Scan for the cell matching the given text and deliver its (x, y) coordinate at center. 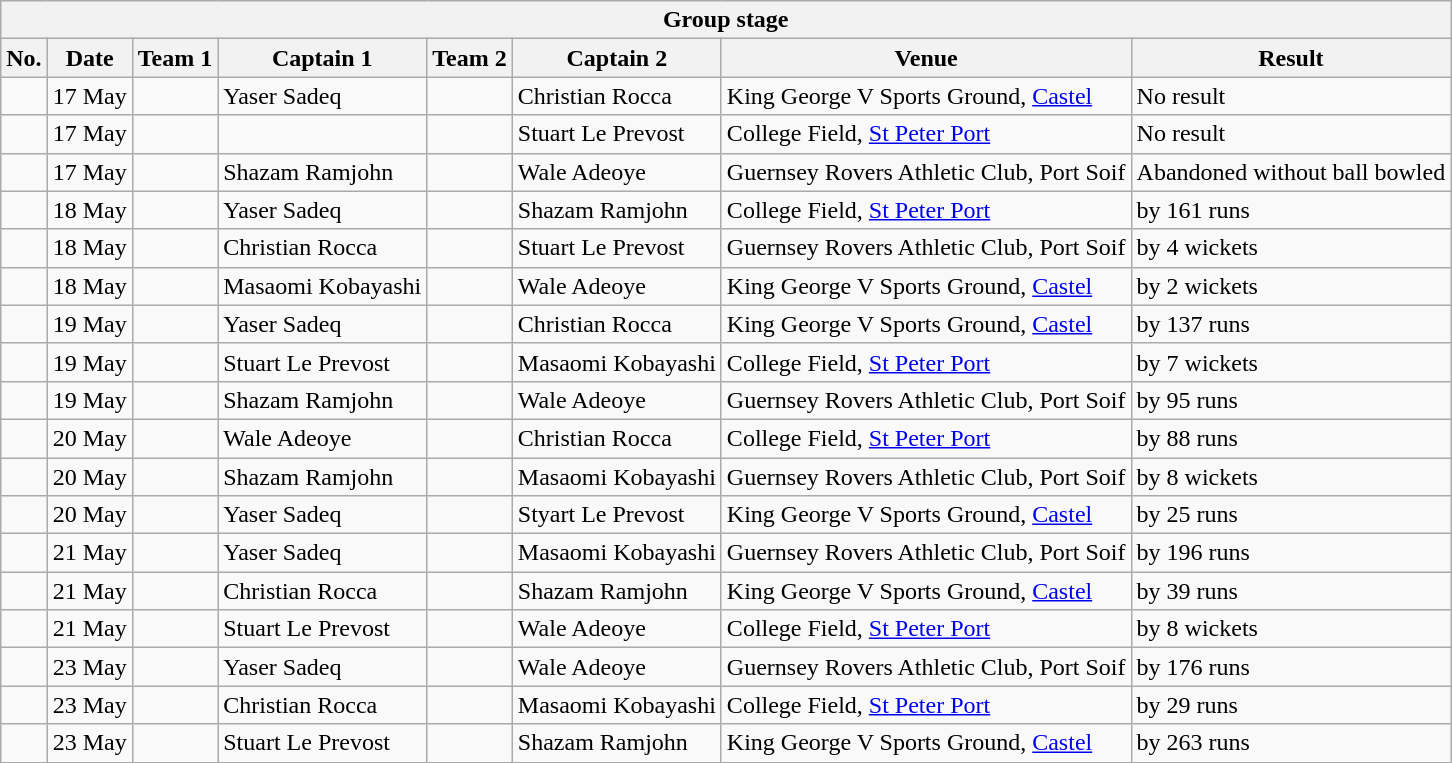
by 25 runs (1291, 515)
Venue (926, 58)
Team 1 (175, 58)
Team 2 (470, 58)
Captain 2 (616, 58)
Result (1291, 58)
by 7 wickets (1291, 362)
by 176 runs (1291, 667)
Captain 1 (322, 58)
by 4 wickets (1291, 248)
Styart Le Prevost (616, 515)
by 29 runs (1291, 705)
by 39 runs (1291, 591)
by 88 runs (1291, 438)
by 263 runs (1291, 743)
Date (90, 58)
by 196 runs (1291, 553)
Abandoned without ball bowled (1291, 172)
by 137 runs (1291, 324)
by 2 wickets (1291, 286)
No. (24, 58)
Group stage (726, 20)
by 95 runs (1291, 400)
by 161 runs (1291, 210)
